Pinpoint the cell where the given text exists, returning its (X, Y) midpoint coordinate. 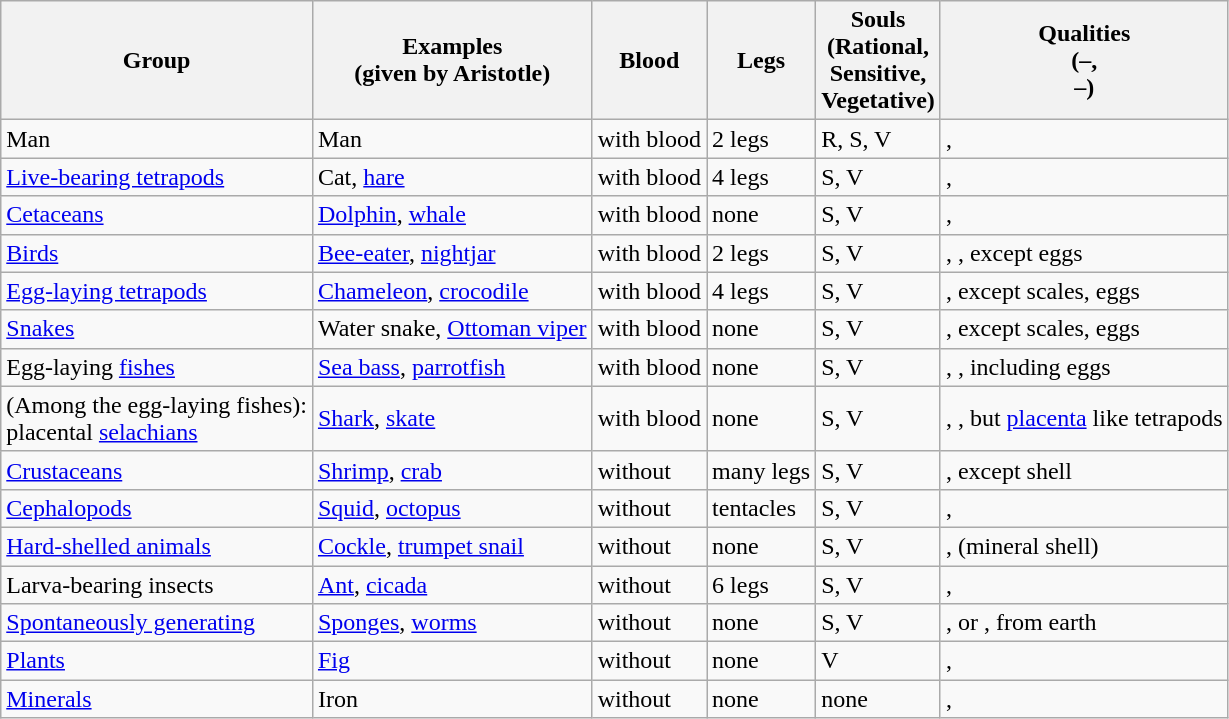
Examples(given by Aristotle) (452, 60)
Hard-shelled animals (157, 546)
Water snake, Ottoman viper (452, 329)
6 legs (762, 585)
Spontaneously generating (157, 623)
, or , from earth (1084, 623)
Qualities(–,–) (1084, 60)
R, S, V (878, 139)
Minerals (157, 699)
Souls(Rational,Sensitive,Vegetative) (878, 60)
Cephalopods (157, 508)
Egg-laying tetrapods (157, 291)
(Among the egg-laying fishes):placental selachians (157, 418)
Cetaceans (157, 215)
Shark, skate (452, 418)
Larva-bearing insects (157, 585)
, , including eggs (1084, 367)
Plants (157, 661)
, except shell (1084, 470)
Cockle, trumpet snail (452, 546)
V (878, 661)
Bee-eater, nightjar (452, 253)
tentacles (762, 508)
Egg-laying fishes (157, 367)
Legs (762, 60)
Group (157, 60)
, , but placenta like tetrapods (1084, 418)
Shrimp, crab (452, 470)
Snakes (157, 329)
Birds (157, 253)
Chameleon, crocodile (452, 291)
Sea bass, parrotfish (452, 367)
Cat, hare (452, 177)
Squid, octopus (452, 508)
Iron (452, 699)
, (mineral shell) (1084, 546)
Blood (649, 60)
Live-bearing tetrapods (157, 177)
Ant, cicada (452, 585)
Sponges, worms (452, 623)
Fig (452, 661)
, , except eggs (1084, 253)
Crustaceans (157, 470)
many legs (762, 470)
Dolphin, whale (452, 215)
